Detect which cell encompasses the target text, then output its [X, Y] center coordinate. 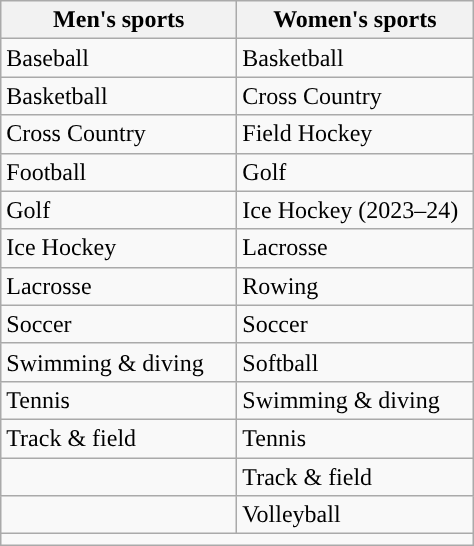
Rowing [355, 286]
Volleyball [355, 515]
Softball [355, 362]
Men's sports [119, 20]
Field Hockey [355, 134]
Ice Hockey [119, 248]
Women's sports [355, 20]
Baseball [119, 58]
Ice Hockey (2023–24) [355, 210]
Football [119, 172]
